Pinpoint the cell where the given text exists, returning its [X, Y] midpoint coordinate. 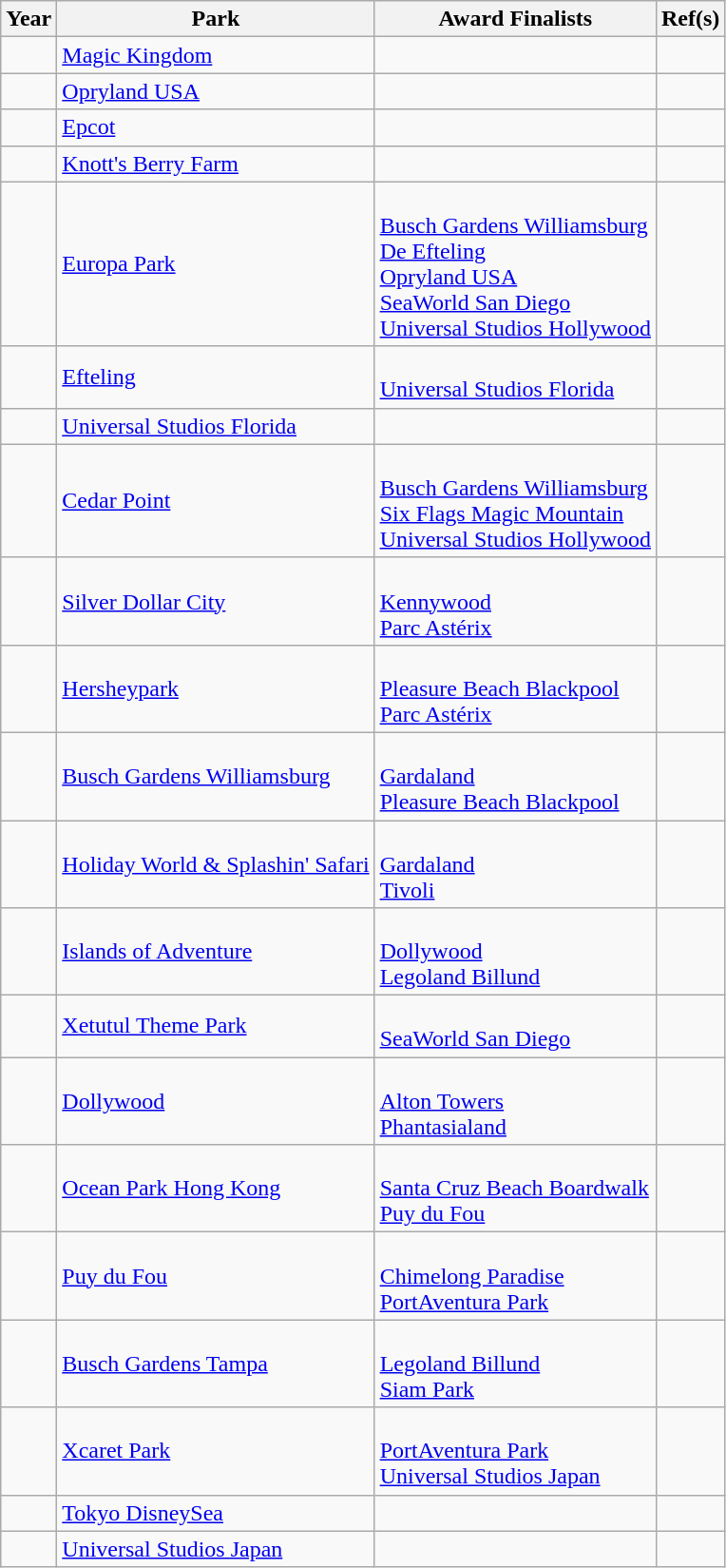
Epcot [216, 127]
Busch Gardens Tampa [216, 1364]
Hersheypark [216, 688]
Kennywood Parc Astérix [515, 601]
Award Finalists [515, 19]
Gardaland Pleasure Beach Blackpool [515, 776]
Ref(s) [690, 19]
Legoland Billund Siam Park [515, 1364]
Alton Towers Phantasialand [515, 1101]
Ocean Park Hong Kong [216, 1189]
Silver Dollar City [216, 601]
Busch Gardens Williamsburg De Efteling Opryland USA SeaWorld San Diego Universal Studios Hollywood [515, 264]
Busch Gardens Williamsburg Six Flags Magic Mountain Universal Studios Hollywood [515, 500]
Dollywood [216, 1101]
Pleasure Beach Blackpool Parc Astérix [515, 688]
Opryland USA [216, 91]
Universal Studios Japan [216, 1549]
Xcaret Park [216, 1451]
Efteling [216, 377]
Puy du Fou [216, 1276]
Chimelong Paradise PortAventura Park [515, 1276]
Dollywood Legoland Billund [515, 952]
Gardaland Tivoli [515, 863]
Park [216, 19]
Busch Gardens Williamsburg [216, 776]
Islands of Adventure [216, 952]
Xetutul Theme Park [216, 1027]
Tokyo DisneySea [216, 1513]
Santa Cruz Beach Boardwalk Puy du Fou [515, 1189]
Knott's Berry Farm [216, 164]
Magic Kingdom [216, 55]
Holiday World & Splashin' Safari [216, 863]
SeaWorld San Diego [515, 1027]
Year [29, 19]
PortAventura Park Universal Studios Japan [515, 1451]
Europa Park [216, 264]
Cedar Point [216, 500]
